Output the (x, y) coordinate of the center of the cell containing the given text.  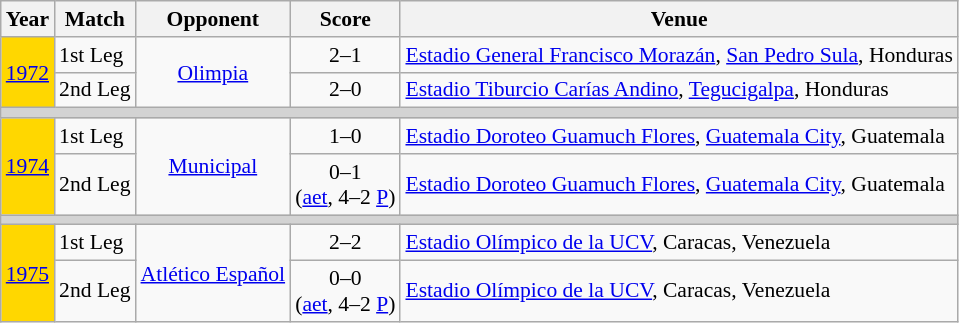
1–0 (345, 136)
1974 (28, 166)
Score (345, 19)
Atlético Español (214, 274)
Estadio General Francisco Morazán, San Pedro Sula, Honduras (678, 55)
2–2 (345, 243)
0–1(aet, 4–2 P) (345, 184)
1972 (28, 72)
2–1 (345, 55)
2–0 (345, 90)
Olimpia (214, 72)
Year (28, 19)
Opponent (214, 19)
Match (94, 19)
Municipal (214, 166)
1975 (28, 274)
0–0(aet, 4–2 P) (345, 292)
Venue (678, 19)
Estadio Tiburcio Carías Andino, Tegucigalpa, Honduras (678, 90)
